Determine the [x, y] coordinate at the center of the cell enclosing the given text.  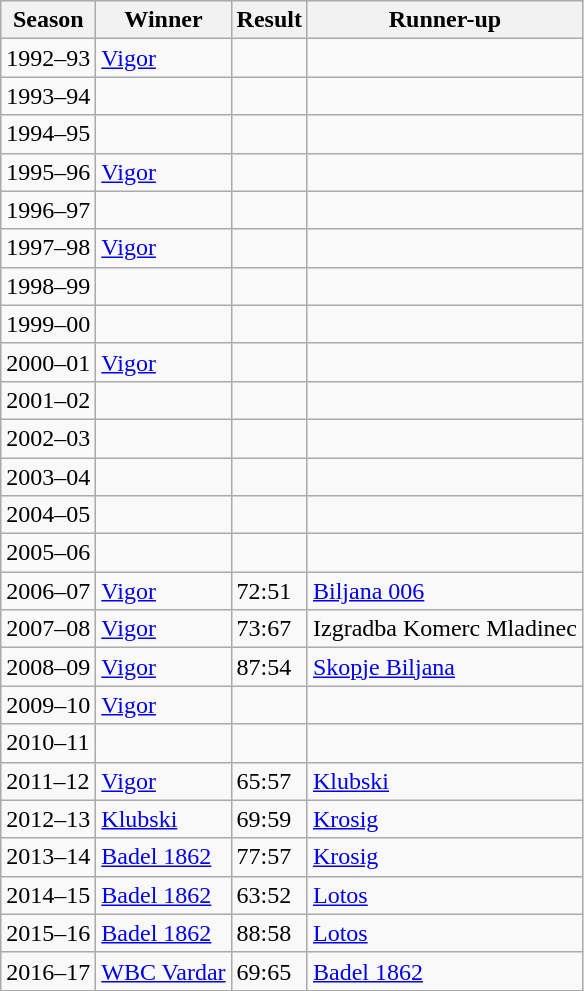
2014–15 [48, 895]
Runner-up [444, 20]
Winner [164, 20]
2003–04 [48, 477]
2006–07 [48, 591]
2007–08 [48, 629]
2002–03 [48, 438]
WBC Vardar [164, 971]
72:51 [269, 591]
1992–93 [48, 58]
2004–05 [48, 515]
88:58 [269, 933]
2010–11 [48, 743]
1998–99 [48, 286]
Result [269, 20]
Izgradba Komerc Mladinec [444, 629]
1997–98 [48, 248]
2001–02 [48, 400]
1996–97 [48, 210]
2005–06 [48, 553]
1994–95 [48, 134]
1993–94 [48, 96]
2016–17 [48, 971]
2013–14 [48, 857]
2012–13 [48, 819]
63:52 [269, 895]
77:57 [269, 857]
1999–00 [48, 324]
2015–16 [48, 933]
Skopje Biljana [444, 667]
2011–12 [48, 781]
69:59 [269, 819]
2000–01 [48, 362]
73:67 [269, 629]
2009–10 [48, 705]
65:57 [269, 781]
1995–96 [48, 172]
69:65 [269, 971]
2008–09 [48, 667]
Biljana 006 [444, 591]
Season [48, 20]
87:54 [269, 667]
